Provide the (X, Y) coordinate of the cell's center where the given text is located.  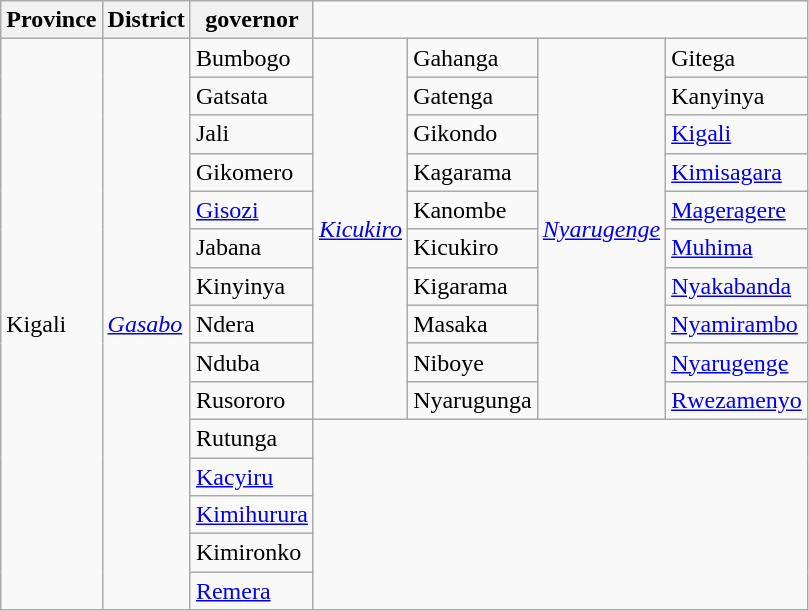
Nyakabanda (737, 286)
District (146, 20)
Nyarugunga (473, 400)
Muhima (737, 248)
Kimironko (252, 553)
Rutunga (252, 438)
Jabana (252, 248)
Kacyiru (252, 477)
Kinyinya (252, 286)
Gahanga (473, 58)
Kigarama (473, 286)
Ndera (252, 324)
Rusororo (252, 400)
Gasabo (146, 324)
Gitega (737, 58)
Rwezamenyo (737, 400)
Nyamirambo (737, 324)
Kanombe (473, 210)
Gikondo (473, 134)
Province (52, 20)
governor (252, 20)
Kimihurura (252, 515)
Jali (252, 134)
Kimisagara (737, 172)
Nduba (252, 362)
Masaka (473, 324)
Gisozi (252, 210)
Remera (252, 591)
Bumbogo (252, 58)
Niboye (473, 362)
Gatsata (252, 96)
Mageragere (737, 210)
Kagarama (473, 172)
Gikomero (252, 172)
Kanyinya (737, 96)
Gatenga (473, 96)
